From the cell containing the given text, extract its center point as (x, y) coordinate. 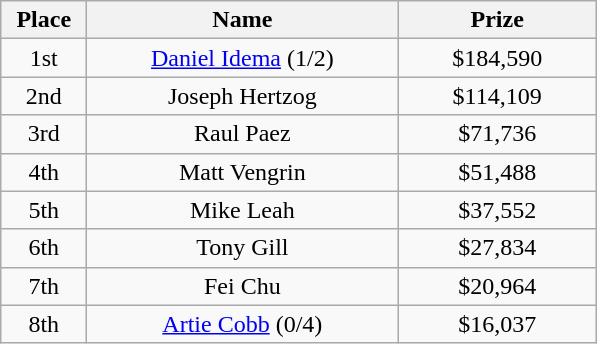
$37,552 (498, 210)
3rd (44, 134)
$184,590 (498, 58)
Fei Chu (242, 286)
Tony Gill (242, 248)
Matt Vengrin (242, 172)
$114,109 (498, 96)
Prize (498, 20)
Name (242, 20)
Joseph Hertzog (242, 96)
Raul Paez (242, 134)
$27,834 (498, 248)
6th (44, 248)
2nd (44, 96)
1st (44, 58)
$71,736 (498, 134)
Daniel Idema (1/2) (242, 58)
$20,964 (498, 286)
8th (44, 324)
Place (44, 20)
Mike Leah (242, 210)
Artie Cobb (0/4) (242, 324)
4th (44, 172)
7th (44, 286)
5th (44, 210)
$51,488 (498, 172)
$16,037 (498, 324)
